Extract the (x, y) coordinate from the center of the cell holding the provided text.  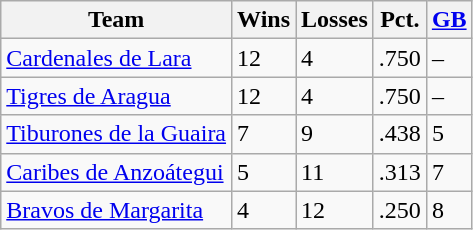
GB (449, 20)
Caribes de Anzoátegui (116, 172)
Team (116, 20)
Wins (264, 20)
.313 (400, 172)
11 (335, 172)
Losses (335, 20)
9 (335, 134)
Bravos de Margarita (116, 210)
Cardenales de Lara (116, 58)
.250 (400, 210)
Tigres de Aragua (116, 96)
.438 (400, 134)
Pct. (400, 20)
8 (449, 210)
Tiburones de la Guaira (116, 134)
